Extract the [X, Y] coordinate from the center of the cell holding the provided text.  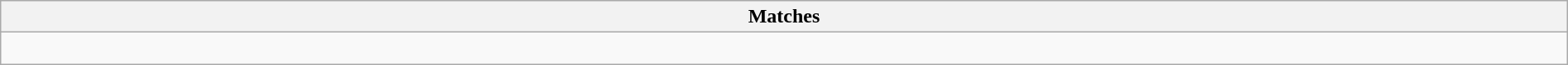
Matches [784, 17]
